For the text-containing cell, return its midpoint in (X, Y) coordinate format. 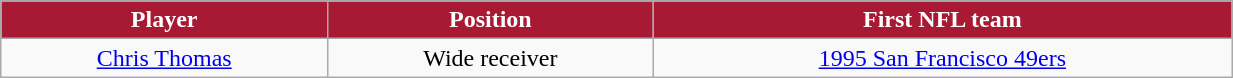
1995 San Francisco 49ers (942, 58)
Wide receiver (490, 58)
First NFL team (942, 20)
Position (490, 20)
Player (164, 20)
Chris Thomas (164, 58)
